Find where the given text appears and provide that cell's center as [X, Y] coordinate. 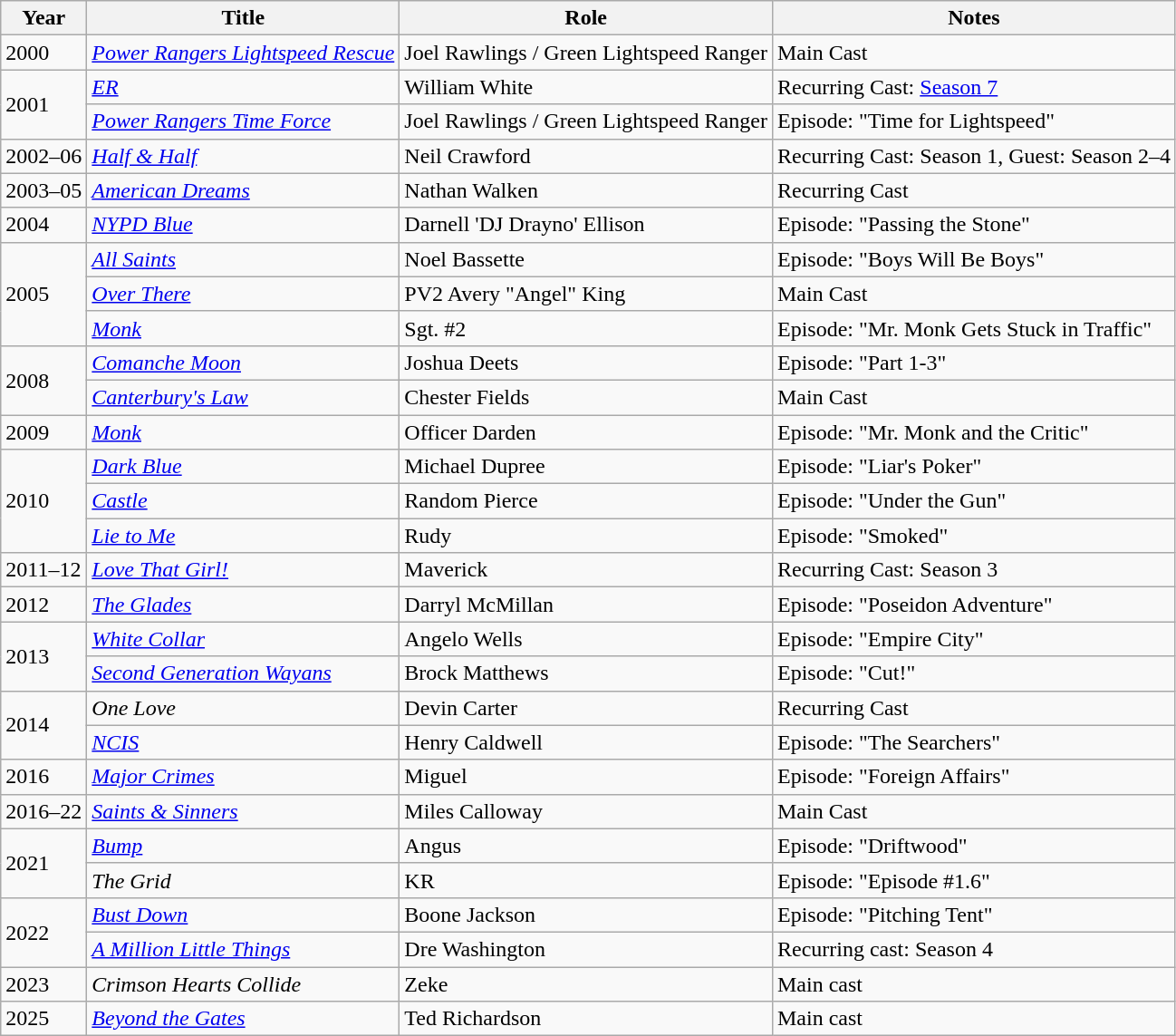
Michael Dupree [586, 467]
ER [243, 87]
Episode: "Foreign Affairs" [973, 777]
Power Rangers Time Force [243, 121]
Episode: "Pitching Tent" [973, 915]
Episode: "Part 1-3" [973, 363]
The Glades [243, 605]
Nathan Walken [586, 190]
Chester Fields [586, 397]
Major Crimes [243, 777]
KR [586, 880]
Episode: "Cut!" [973, 673]
Recurring Cast: Season 3 [973, 570]
American Dreams [243, 190]
2004 [43, 225]
2016–22 [43, 811]
Beyond the Gates [243, 1019]
Title [243, 18]
Lie to Me [243, 536]
Crimson Hearts Collide [243, 983]
2021 [43, 863]
Maverick [586, 570]
Comanche Moon [243, 363]
Episode: "Passing the Stone" [973, 225]
2009 [43, 432]
White Collar [243, 639]
2016 [43, 777]
Episode: "Boys Will Be Boys" [973, 259]
Half & Half [243, 156]
One Love [243, 708]
2000 [43, 53]
Episode: "Poseidon Adventure" [973, 605]
PV2 Avery "Angel" King [586, 294]
2005 [43, 294]
2022 [43, 932]
Love That Girl! [243, 570]
Zeke [586, 983]
2013 [43, 656]
2014 [43, 725]
Dark Blue [243, 467]
Saints & Sinners [243, 811]
2023 [43, 983]
Role [586, 18]
Sgt. #2 [586, 328]
NCIS [243, 742]
2010 [43, 501]
Bump [243, 846]
Episode: "Time for Lightspeed" [973, 121]
2011–12 [43, 570]
Recurring cast: Season 4 [973, 949]
Officer Darden [586, 432]
Episode: "Mr. Monk and the Critic" [973, 432]
Year [43, 18]
Episode: "Liar's Poker" [973, 467]
Canterbury's Law [243, 397]
Notes [973, 18]
Rudy [586, 536]
Episode: "Mr. Monk Gets Stuck in Traffic" [973, 328]
Noel Bassette [586, 259]
The Grid [243, 880]
Angus [586, 846]
Neil Crawford [586, 156]
Episode: "The Searchers" [973, 742]
2002–06 [43, 156]
Recurring Cast: Season 1, Guest: Season 2–4 [973, 156]
Power Rangers Lightspeed Rescue [243, 53]
Devin Carter [586, 708]
William White [586, 87]
2008 [43, 380]
Boone Jackson [586, 915]
NYPD Blue [243, 225]
Miguel [586, 777]
2012 [43, 605]
Bust Down [243, 915]
Second Generation Wayans [243, 673]
Joshua Deets [586, 363]
All Saints [243, 259]
Brock Matthews [586, 673]
Episode: "Under the Gun" [973, 501]
Castle [243, 501]
A Million Little Things [243, 949]
Episode: "Episode #1.6" [973, 880]
Dre Washington [586, 949]
2001 [43, 104]
2003–05 [43, 190]
Darnell 'DJ Drayno' Ellison [586, 225]
Episode: "Smoked" [973, 536]
Miles Calloway [586, 811]
Episode: "Driftwood" [973, 846]
Ted Richardson [586, 1019]
Recurring Cast: Season 7 [973, 87]
Angelo Wells [586, 639]
Episode: "Empire City" [973, 639]
Random Pierce [586, 501]
2025 [43, 1019]
Henry Caldwell [586, 742]
Over There [243, 294]
Darryl McMillan [586, 605]
